Identify which cell holds the provided text, then report its [x, y] central coordinate. 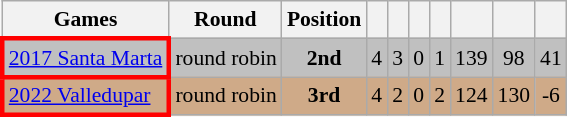
3 [398, 58]
41 [551, 58]
Games [86, 20]
Round [226, 20]
-6 [551, 96]
2nd [324, 58]
2017 Santa Marta [86, 58]
124 [472, 96]
139 [472, 58]
3rd [324, 96]
2022 Valledupar [86, 96]
130 [514, 96]
Position [324, 20]
98 [514, 58]
1 [440, 58]
